Return (X, Y) of the center of cell containing provided text 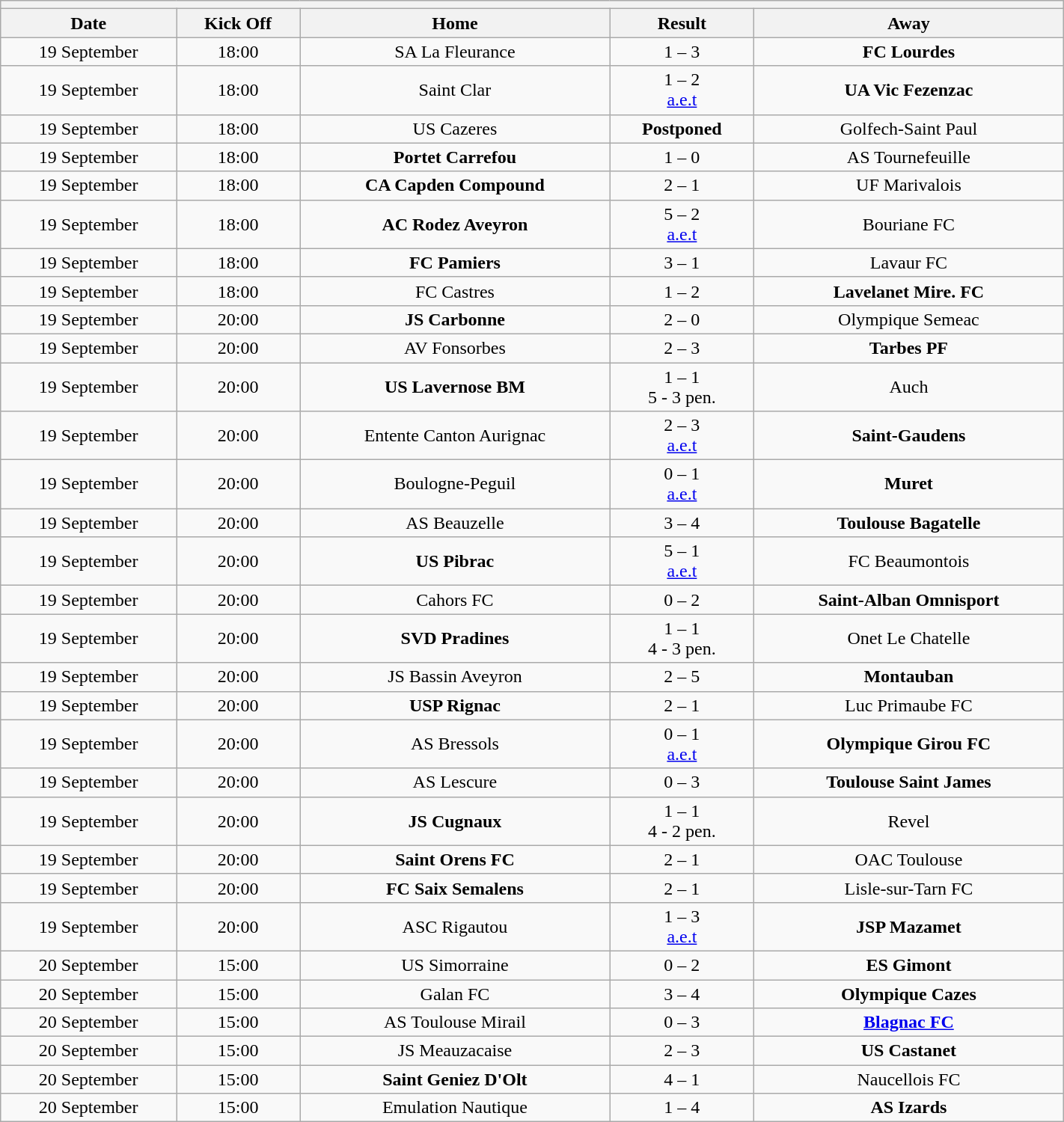
Luc Primaube FC (909, 705)
JSP Mazamet (909, 926)
AS Toulouse Mirail (455, 1023)
Naucellois FC (909, 1079)
Olympique Cazes (909, 994)
Toulouse Saint James (909, 782)
Montauban (909, 677)
CA Capden Compound (455, 186)
Saint Geniez D'Olt (455, 1079)
Postponed (682, 129)
FC Castres (455, 291)
1 – 1 4 - 2 pen. (682, 821)
Olympique Girou FC (909, 744)
AS Izards (909, 1108)
AS Lescure (455, 782)
AS Beauzelle (455, 523)
Auch (909, 386)
FC Beaumontois (909, 561)
2 – 3 a.e.t (682, 435)
1 – 2 a.e.t (682, 90)
ES Gimont (909, 965)
Saint Clar (455, 90)
FC Lourdes (909, 52)
Saint Orens FC (455, 859)
US Castanet (909, 1051)
ASC Rigautou (455, 926)
Date (88, 23)
AC Rodez Aveyron (455, 224)
Galan FC (455, 994)
1 – 1 4 - 3 pen. (682, 639)
3 – 1 (682, 263)
Portet Carrefou (455, 157)
Toulouse Bagatelle (909, 523)
1 – 2 (682, 291)
US Cazeres (455, 129)
JS Bassin Aveyron (455, 677)
5 – 1 a.e.t (682, 561)
Cahors FC (455, 600)
AS Tournefeuille (909, 157)
Muret (909, 485)
Lavaur FC (909, 263)
Boulogne-Peguil (455, 485)
US Lavernose BM (455, 386)
AV Fonsorbes (455, 348)
1 – 0 (682, 157)
FC Saix Semalens (455, 888)
1 – 1 5 - 3 pen. (682, 386)
JS Meauzacaise (455, 1051)
Tarbes PF (909, 348)
SVD Pradines (455, 639)
Revel (909, 821)
US Pibrac (455, 561)
Saint-Gaudens (909, 435)
USP Rignac (455, 705)
FC Pamiers (455, 263)
JS Carbonne (455, 319)
2 – 5 (682, 677)
Kick Off (238, 23)
5 – 2 a.e.t (682, 224)
4 – 1 (682, 1079)
UA Vic Fezenzac (909, 90)
Entente Canton Aurignac (455, 435)
1 – 4 (682, 1108)
1 – 3 (682, 52)
SA La Fleurance (455, 52)
AS Bressols (455, 744)
Lavelanet Mire. FC (909, 291)
Away (909, 23)
US Simorraine (455, 965)
Blagnac FC (909, 1023)
Result (682, 23)
Olympique Semeac (909, 319)
1 – 3 a.e.t (682, 926)
Onet Le Chatelle (909, 639)
2 – 0 (682, 319)
Emulation Nautique (455, 1108)
JS Cugnaux (455, 821)
Bouriane FC (909, 224)
Saint-Alban Omnisport (909, 600)
Lisle-sur-Tarn FC (909, 888)
Home (455, 23)
Golfech-Saint Paul (909, 129)
OAC Toulouse (909, 859)
UF Marivalois (909, 186)
